Detect which cell encompasses the target text, then output its (x, y) center coordinate. 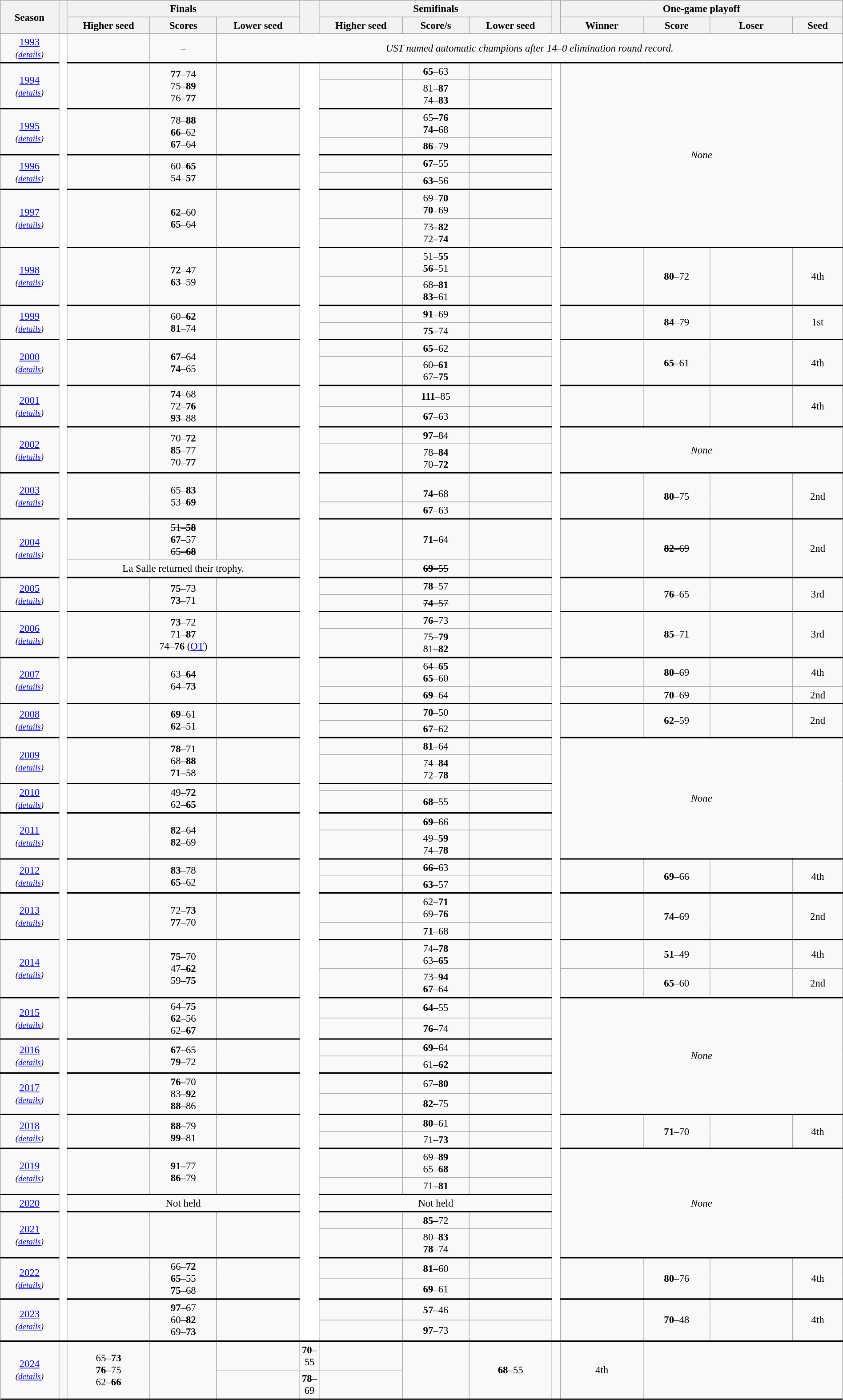
51–5556–51 (436, 261)
64–7562–5662–67 (183, 1018)
78–7168–8871–58 (183, 761)
65–60 (677, 983)
73–8272–74 (436, 233)
1998(details) (29, 277)
2009(details) (29, 761)
60–6281–74 (183, 323)
2012(details) (29, 877)
75–7047–6259–75 (183, 968)
57–46 (436, 1310)
85–71 (677, 634)
69–55 (436, 569)
65–8353–69 (183, 496)
69–6162–51 (183, 720)
63–56 (436, 181)
Loser (751, 26)
71–70 (677, 1132)
78–8866–6267–64 (183, 132)
2003(details) (29, 496)
78–69 (309, 1384)
83–7865–62 (183, 877)
Season (29, 17)
2014(details) (29, 968)
Winner (602, 26)
86–79 (436, 146)
71–68 (436, 931)
75–74 (436, 331)
74–69 (677, 916)
UST named automatic champions after 14–0 elimination round record. (530, 48)
2007(details) (29, 681)
77–7475–8976–77 (183, 86)
81–64 (436, 746)
66–63 (436, 868)
82–75 (436, 1104)
51–49 (677, 954)
60–6167–75 (436, 371)
2023(details) (29, 1320)
1999(details) (29, 323)
2000(details) (29, 363)
62–6065–64 (183, 219)
65–7376–7562–66 (108, 1370)
97–6760–8269–73 (183, 1320)
2019(details) (29, 1171)
81–60 (436, 1269)
78–8470–72 (436, 459)
72–7377–70 (183, 916)
62–7169–76 (436, 908)
80–72 (677, 277)
75–7981–82 (436, 643)
60–6554–57 (183, 172)
67–55 (436, 164)
76–73 (436, 620)
2006(details) (29, 634)
1994(details) (29, 86)
80–75 (677, 496)
Seed (818, 26)
65–61 (677, 363)
70–48 (677, 1320)
76–65 (677, 594)
81–8774–83 (436, 94)
111–85 (436, 396)
1st (818, 323)
76–74 (436, 1029)
68–8183–61 (436, 291)
63–6464–73 (183, 681)
2022(details) (29, 1279)
One-game playoff (702, 9)
67–80 (436, 1084)
91–69 (436, 314)
73–7271–8774–76 (OT) (183, 634)
51–58 67–5765–68 (183, 540)
Semifinals (436, 9)
73–9467–64 (436, 983)
2015(details) (29, 1018)
69–7070–69 (436, 204)
67–6474–65 (183, 363)
Score (677, 26)
71–64 (436, 540)
76–7083–9288–86 (183, 1094)
74–57 (436, 603)
84–79 (677, 323)
La Salle returned their trophy. (183, 569)
71–81 (436, 1186)
97–73 (436, 1330)
65–62 (436, 348)
69–8965–68 (436, 1163)
67–62 (436, 729)
2011(details) (29, 836)
74–6872–7693–88 (183, 406)
88–7999–81 (183, 1132)
63–57 (436, 885)
70–7285–7770–77 (183, 450)
80–8378–74 (436, 1243)
Score/s (436, 26)
2024(details) (29, 1370)
62–59 (677, 720)
2020 (29, 1203)
82–69 (677, 549)
1996(details) (29, 172)
– (183, 48)
65–7674–68 (436, 124)
70–55 (309, 1355)
2013(details) (29, 916)
70–69 (677, 695)
64–55 (436, 1008)
74–7863–65 (436, 954)
80–61 (436, 1123)
Scores (183, 26)
64–6565–60 (436, 672)
1995(details) (29, 132)
91–7786–79 (183, 1171)
69–61 (436, 1289)
72–4763–59 (183, 277)
2002(details) (29, 450)
67–6579–72 (183, 1056)
65–63 (436, 71)
78–57 (436, 586)
2017(details) (29, 1094)
1997(details) (29, 219)
2018(details) (29, 1132)
82–6482–69 (183, 836)
74–68 (436, 487)
66–7265–55 75–68 (183, 1279)
80–76 (677, 1279)
2016(details) (29, 1056)
2004(details) (29, 549)
49–5974–78 (436, 845)
97–84 (436, 435)
2010(details) (29, 798)
2005(details) (29, 594)
2008(details) (29, 720)
Finals (183, 9)
71–73 (436, 1140)
75–7373–71 (183, 594)
1993(details) (29, 48)
2021(details) (29, 1235)
80–69 (677, 672)
49–7262–65 (183, 798)
2001(details) (29, 406)
74–8472–78 (436, 769)
85–72 (436, 1220)
70–50 (436, 712)
61–62 (436, 1064)
